Find where the given text appears and provide that cell's center as [X, Y] coordinate. 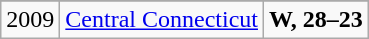
2009 [30, 20]
W, 28–23 [316, 20]
Central Connecticut [162, 20]
